Detect which cell encompasses the target text, then output its [X, Y] center coordinate. 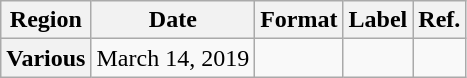
Label [378, 20]
Ref. [440, 20]
Date [173, 20]
Region [46, 20]
March 14, 2019 [173, 58]
Various [46, 58]
Format [299, 20]
